For the text-containing cell, return its midpoint in [x, y] coordinate format. 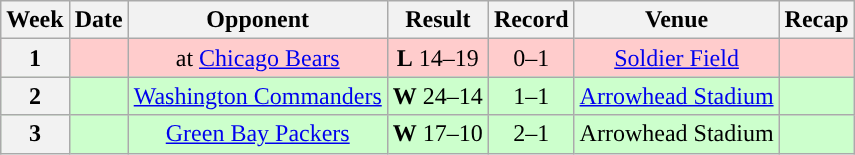
L 14–19 [438, 58]
Recap [816, 20]
Green Bay Packers [258, 134]
1 [35, 58]
W 24–14 [438, 96]
Opponent [258, 20]
Date [98, 20]
Soldier Field [676, 58]
Washington Commanders [258, 96]
Venue [676, 20]
Result [438, 20]
Week [35, 20]
W 17–10 [438, 134]
Record [531, 20]
2–1 [531, 134]
0–1 [531, 58]
at Chicago Bears [258, 58]
3 [35, 134]
1–1 [531, 96]
2 [35, 96]
